Detect which cell encompasses the target text, then output its (X, Y) center coordinate. 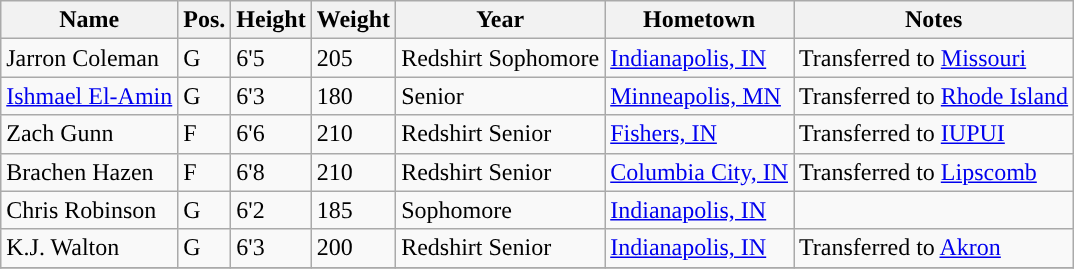
Ishmael El-Amin (90, 96)
Fishers, IN (700, 134)
Notes (934, 20)
6'5 (271, 58)
Year (500, 20)
Hometown (700, 20)
Transferred to IUPUI (934, 134)
Transferred to Akron (934, 248)
Transferred to Lipscomb (934, 172)
Weight (353, 20)
Height (271, 20)
200 (353, 248)
6'6 (271, 134)
Minneapolis, MN (700, 96)
Chris Robinson (90, 210)
6'8 (271, 172)
205 (353, 58)
Brachen Hazen (90, 172)
6'2 (271, 210)
Transferred to Missouri (934, 58)
Pos. (204, 20)
K.J. Walton (90, 248)
Jarron Coleman (90, 58)
Zach Gunn (90, 134)
Senior (500, 96)
Columbia City, IN (700, 172)
Transferred to Rhode Island (934, 96)
Sophomore (500, 210)
Name (90, 20)
185 (353, 210)
180 (353, 96)
Redshirt Sophomore (500, 58)
